Locate the cell with the specified text and output its (x, y) center coordinate. 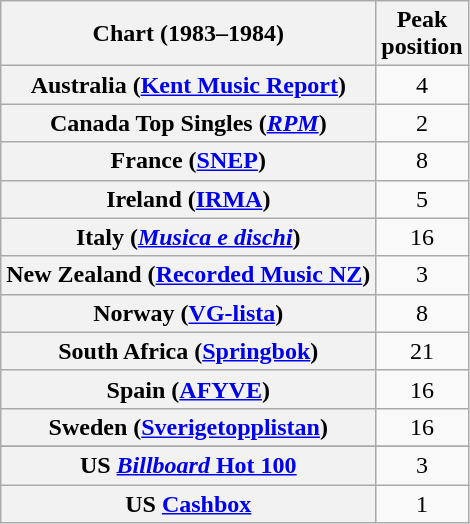
1 (422, 503)
New Zealand (Recorded Music NZ) (188, 275)
Sweden (Sverigetopplistan) (188, 427)
Canada Top Singles (RPM) (188, 123)
South Africa (Springbok) (188, 351)
2 (422, 123)
Italy (Musica e dischi) (188, 237)
France (SNEP) (188, 161)
Chart (1983–1984) (188, 34)
Peakposition (422, 34)
US Cashbox (188, 503)
Ireland (IRMA) (188, 199)
5 (422, 199)
Norway (VG-lista) (188, 313)
Spain (AFYVE) (188, 389)
21 (422, 351)
4 (422, 85)
Australia (Kent Music Report) (188, 85)
US Billboard Hot 100 (188, 465)
